Return (x, y) of the center of cell containing provided text 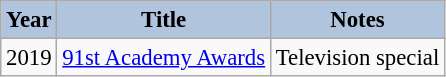
2019 (29, 58)
Television special (357, 58)
Notes (357, 20)
Title (164, 20)
Year (29, 20)
91st Academy Awards (164, 58)
